Extract the (X, Y) coordinate from the center of the cell holding the provided text.  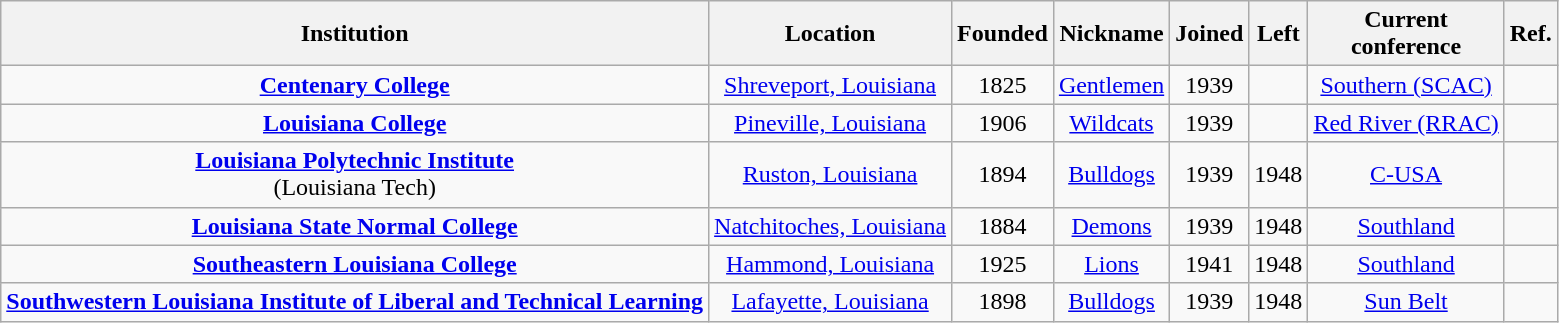
Natchitoches, Louisiana (830, 226)
1906 (1003, 123)
1825 (1003, 85)
Lions (1111, 264)
Southwestern Louisiana Institute of Liberal and Technical Learning (355, 302)
Louisiana State Normal College (355, 226)
1898 (1003, 302)
Nickname (1111, 34)
Currentconference (1406, 34)
Ref. (1530, 34)
Louisiana College (355, 123)
Institution (355, 34)
Southern (SCAC) (1406, 85)
Centenary College (355, 85)
Hammond, Louisiana (830, 264)
Lafayette, Louisiana (830, 302)
C-USA (1406, 174)
Shreveport, Louisiana (830, 85)
Red River (RRAC) (1406, 123)
Southeastern Louisiana College (355, 264)
Location (830, 34)
1925 (1003, 264)
Wildcats (1111, 123)
1894 (1003, 174)
Louisiana Polytechnic Institute(Louisiana Tech) (355, 174)
Sun Belt (1406, 302)
Gentlemen (1111, 85)
Demons (1111, 226)
Left (1278, 34)
Founded (1003, 34)
1941 (1210, 264)
Ruston, Louisiana (830, 174)
Joined (1210, 34)
1884 (1003, 226)
Pineville, Louisiana (830, 123)
